Search for the cell housing the specified text and yield its [x, y] center coordinate. 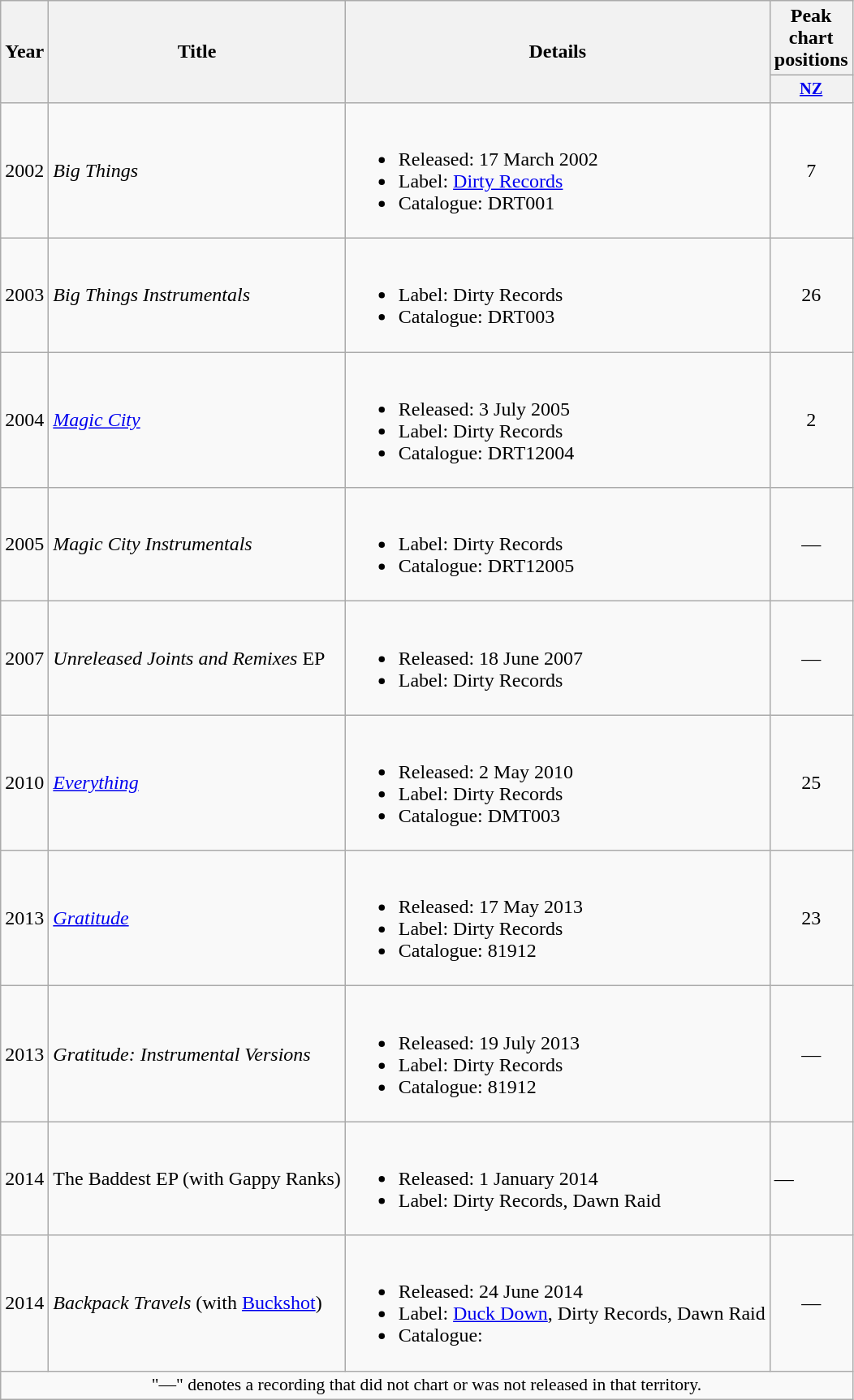
2002 [24, 170]
Released: 3 July 2005Label: Dirty RecordsCatalogue: DRT12004 [557, 420]
Title [196, 52]
Released: 18 June 2007Label: Dirty Records [557, 658]
Year [24, 52]
Peak chart positions [811, 38]
7 [811, 170]
2007 [24, 658]
Details [557, 52]
Released: 19 July 2013Label: Dirty RecordsCatalogue: 81912 [557, 1053]
Released: 1 January 2014Label: Dirty Records, Dawn Raid [557, 1178]
Unreleased Joints and Remixes EP [196, 658]
2003 [24, 295]
Big Things [196, 170]
2004 [24, 420]
Gratitude [196, 919]
NZ [811, 89]
The Baddest EP (with Gappy Ranks) [196, 1178]
2 [811, 420]
Label: Dirty RecordsCatalogue: DRT12005 [557, 545]
Backpack Travels (with Buckshot) [196, 1303]
Label: Dirty RecordsCatalogue: DRT003 [557, 295]
Released: 24 June 2014Label: Duck Down, Dirty Records, Dawn RaidCatalogue: [557, 1303]
Everything [196, 782]
Gratitude: Instrumental Versions [196, 1053]
23 [811, 919]
Released: 17 May 2013Label: Dirty RecordsCatalogue: 81912 [557, 919]
Magic City Instrumentals [196, 545]
Released: 2 May 2010Label: Dirty RecordsCatalogue: DMT003 [557, 782]
"—" denotes a recording that did not chart or was not released in that territory. [427, 1385]
25 [811, 782]
2005 [24, 545]
26 [811, 295]
2010 [24, 782]
Magic City [196, 420]
Big Things Instrumentals [196, 295]
Released: 17 March 2002Label: Dirty RecordsCatalogue: DRT001 [557, 170]
